Capture the cell that displays the provided text and extract its (x, y) central coordinate. 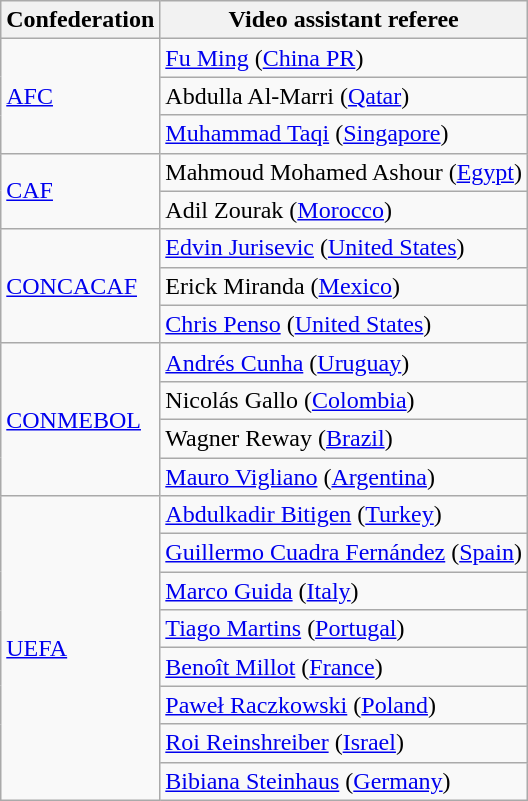
AFC (80, 96)
Fu Ming (China PR) (344, 58)
CAF (80, 191)
CONCACAF (80, 286)
UEFA (80, 648)
Bibiana Steinhaus (Germany) (344, 781)
Andrés Cunha (Uruguay) (344, 362)
Video assistant referee (344, 20)
Tiago Martins (Portugal) (344, 629)
Muhammad Taqi (Singapore) (344, 134)
Mauro Vigliano (Argentina) (344, 477)
Erick Miranda (Mexico) (344, 286)
Confederation (80, 20)
Marco Guida (Italy) (344, 591)
Paweł Raczkowski (Poland) (344, 705)
Guillermo Cuadra Fernández (Spain) (344, 553)
Chris Penso (United States) (344, 324)
Edvin Jurisevic (United States) (344, 248)
Wagner Reway (Brazil) (344, 438)
Adil Zourak (Morocco) (344, 210)
Abdulla Al-Marri (Qatar) (344, 96)
Nicolás Gallo (Colombia) (344, 400)
Roi Reinshreiber (Israel) (344, 743)
Benoît Millot (France) (344, 667)
Abdulkadir Bitigen (Turkey) (344, 515)
Mahmoud Mohamed Ashour (Egypt) (344, 172)
CONMEBOL (80, 419)
